Return the (x, y) coordinate for the center point of the cell that contains the specified text.  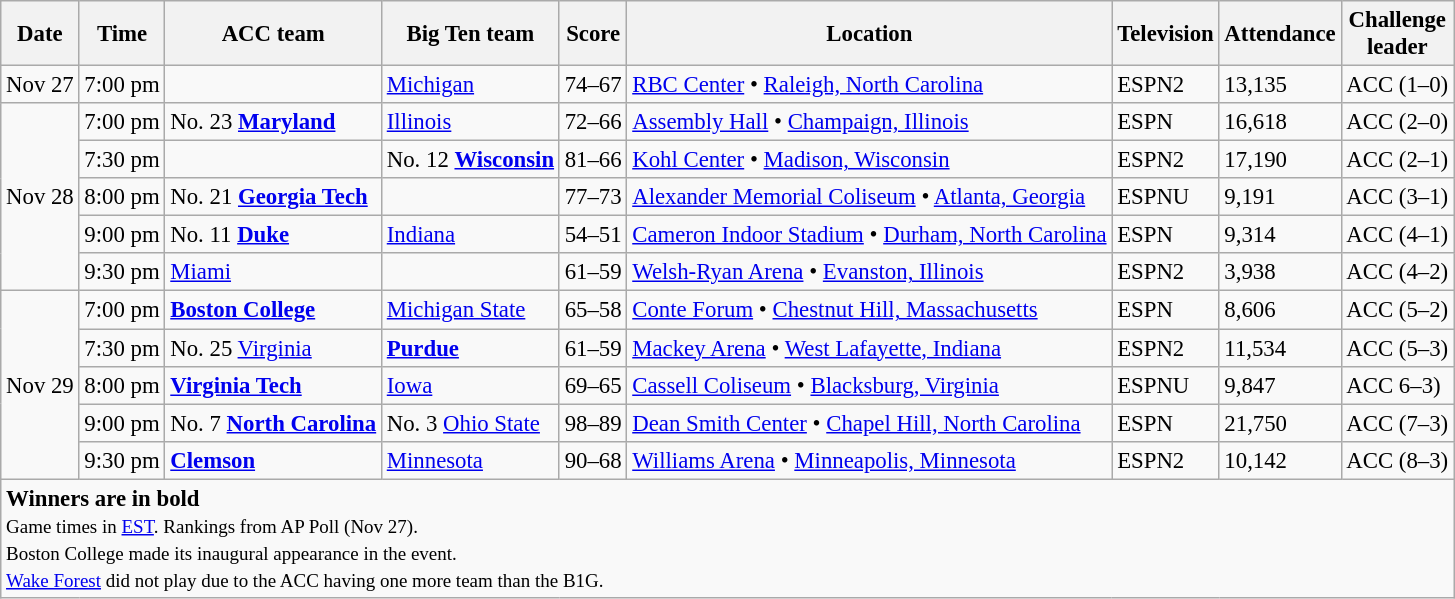
No. 25 Virginia (273, 348)
ACC (2–0) (1397, 122)
9,191 (1280, 197)
Score (593, 34)
90–68 (593, 460)
Kohl Center • Madison, Wisconsin (870, 160)
Challengeleader (1397, 34)
Purdue (470, 348)
65–58 (593, 310)
No. 11 Duke (273, 235)
Big Ten team (470, 34)
3,938 (1280, 273)
Television (1166, 34)
Cameron Indoor Stadium • Durham, North Carolina (870, 235)
9,847 (1280, 385)
Assembly Hall • Champaign, Illinois (870, 122)
17,190 (1280, 160)
Mackey Arena • West Lafayette, Indiana (870, 348)
Iowa (470, 385)
No. 23 Maryland (273, 122)
69–65 (593, 385)
No. 3 Ohio State (470, 423)
Attendance (1280, 34)
Michigan State (470, 310)
ACC (4–2) (1397, 273)
Location (870, 34)
RBC Center • Raleigh, North Carolina (870, 85)
ACC team (273, 34)
16,618 (1280, 122)
Illinois (470, 122)
No. 21 Georgia Tech (273, 197)
13,135 (1280, 85)
ACC (1–0) (1397, 85)
10,142 (1280, 460)
Welsh-Ryan Arena • Evanston, Illinois (870, 273)
Dean Smith Center • Chapel Hill, North Carolina (870, 423)
Virginia Tech (273, 385)
Miami (273, 273)
Alexander Memorial Coliseum • Atlanta, Georgia (870, 197)
Cassell Coliseum • Blacksburg, Virginia (870, 385)
Michigan (470, 85)
11,534 (1280, 348)
74–67 (593, 85)
ACC (7–3) (1397, 423)
Boston College (273, 310)
Nov 29 (40, 385)
ACC (4–1) (1397, 235)
8,606 (1280, 310)
ACC (5–3) (1397, 348)
Date (40, 34)
ACC 6–3) (1397, 385)
81–66 (593, 160)
No. 7 North Carolina (273, 423)
Conte Forum • Chestnut Hill, Massachusetts (870, 310)
Time (122, 34)
Indiana (470, 235)
ACC (8–3) (1397, 460)
Nov 27 (40, 85)
ACC (3–1) (1397, 197)
ACC (5–2) (1397, 310)
Minnesota (470, 460)
Williams Arena • Minneapolis, Minnesota (870, 460)
Nov 28 (40, 197)
9,314 (1280, 235)
98–89 (593, 423)
77–73 (593, 197)
72–66 (593, 122)
Clemson (273, 460)
ACC (2–1) (1397, 160)
21,750 (1280, 423)
No. 12 Wisconsin (470, 160)
54–51 (593, 235)
